Return the [x, y] coordinate for the center point of the cell that contains the specified text.  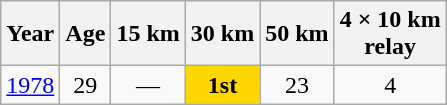
29 [86, 85]
15 km [148, 34]
— [148, 85]
Year [30, 34]
30 km [222, 34]
Age [86, 34]
4 [390, 85]
50 km [297, 34]
4 × 10 kmrelay [390, 34]
1978 [30, 85]
1st [222, 85]
23 [297, 85]
